Provide the [x, y] coordinate of the cell's center where the given text is located.  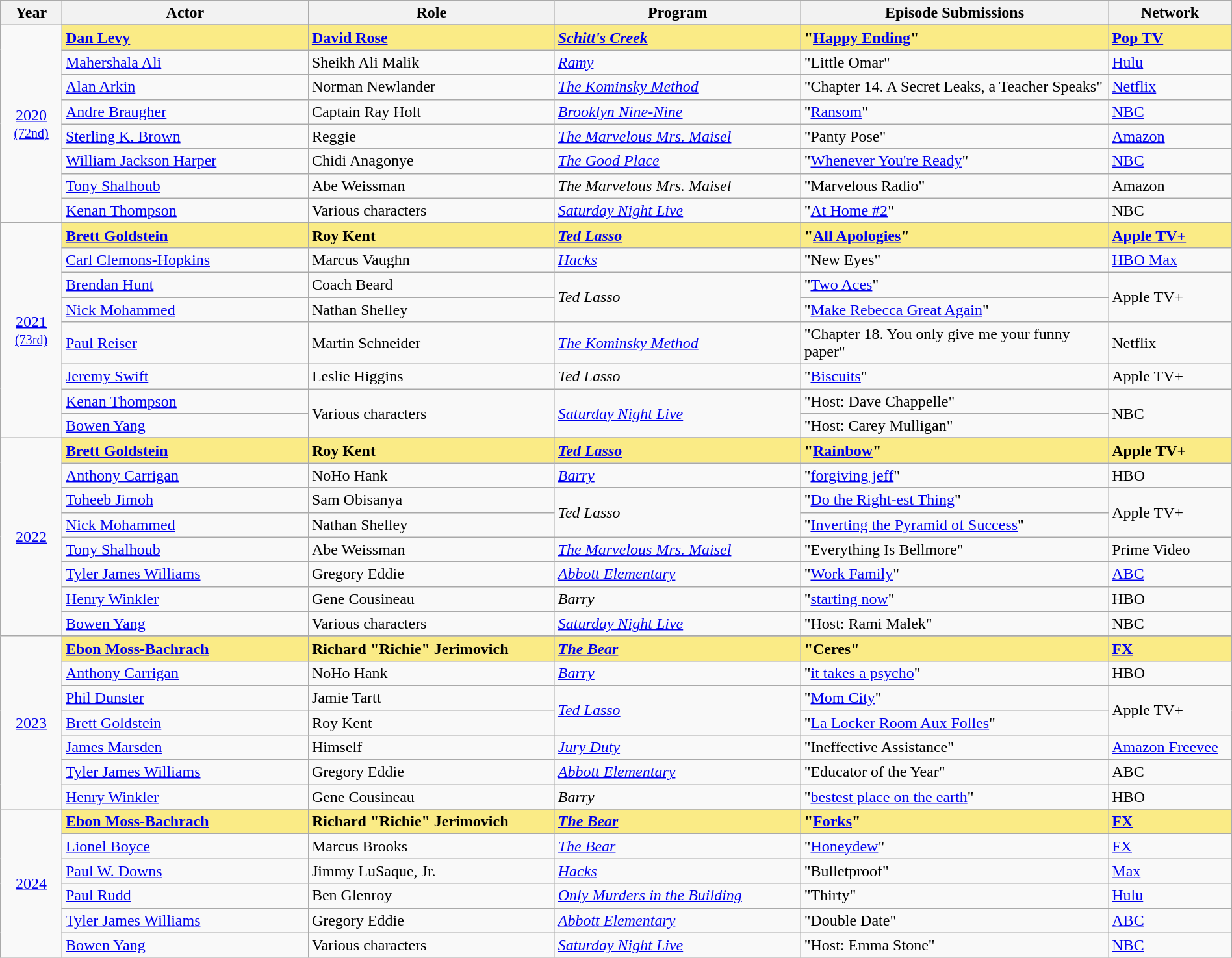
"Bulletproof" [955, 871]
"Happy Ending" [955, 38]
Sterling K. Brown [185, 136]
Norman Newlander [431, 87]
"Chapter 14. A Secret Leaks, a Teacher Speaks" [955, 87]
Brooklyn Nine-Nine [677, 112]
Coach Beard [431, 284]
Episode Submissions [955, 13]
Paul Reiser [185, 343]
Max [1170, 871]
"Two Aces" [955, 284]
Paul W. Downs [185, 871]
Only Murders in the Building [677, 896]
Role [431, 13]
Phil Dunster [185, 698]
"Educator of the Year" [955, 772]
"Little Omar" [955, 62]
Prime Video [1170, 549]
David Rose [431, 38]
Sam Obisanya [431, 500]
Brendan Hunt [185, 284]
Jeremy Swift [185, 377]
Reggie [431, 136]
"Ineffective Assistance" [955, 748]
"Host: Carey Mulligan" [955, 426]
Lionel Boyce [185, 846]
Himself [431, 748]
"Inverting the Pyramid of Success" [955, 525]
"Work Family" [955, 574]
Jury Duty [677, 748]
"Thirty" [955, 896]
"starting now" [955, 599]
The Good Place [677, 161]
Alan Arkin [185, 87]
"Rainbow" [955, 451]
"Forks" [955, 822]
Paul Rudd [185, 896]
Captain Ray Holt [431, 112]
Marcus Brooks [431, 846]
"Whenever You're Ready" [955, 161]
Mahershala Ali [185, 62]
Andre Braugher [185, 112]
HBO Max [1170, 260]
Jamie Tartt [431, 698]
William Jackson Harper [185, 161]
Amazon Freevee [1170, 748]
"Double Date" [955, 920]
Marcus Vaughn [431, 260]
Schitt's Creek [677, 38]
"Marvelous Radio" [955, 186]
Dan Levy [185, 38]
Ramy [677, 62]
"At Home #2" [955, 210]
Sheikh Ali Malik [431, 62]
"All Apologies" [955, 235]
"La Locker Room Aux Folles" [955, 723]
Pop TV [1170, 38]
Martin Schneider [431, 343]
"Host: Dave Chappelle" [955, 401]
"Honeydew" [955, 846]
Year [31, 13]
"it takes a psycho" [955, 673]
"Everything Is Bellmore" [955, 549]
Carl Clemons-Hopkins [185, 260]
Chidi Anagonye [431, 161]
Actor [185, 13]
2023 [31, 722]
2024 [31, 883]
Toheeb Jimoh [185, 500]
2021(73rd) [31, 331]
"Chapter 18. You only give me your funny paper" [955, 343]
"Panty Pose" [955, 136]
2022 [31, 537]
James Marsden [185, 748]
"Mom City" [955, 698]
"bestest place on the earth" [955, 797]
Jimmy LuSaque, Jr. [431, 871]
"Host: Emma Stone" [955, 945]
"Ceres" [955, 648]
"forgiving jeff" [955, 475]
"Make Rebecca Great Again" [955, 310]
Leslie Higgins [431, 377]
"Ransom" [955, 112]
Program [677, 13]
Network [1170, 13]
"New Eyes" [955, 260]
2020(72nd) [31, 124]
"Do the Right-est Thing" [955, 500]
Ben Glenroy [431, 896]
"Biscuits" [955, 377]
"Host: Rami Malek" [955, 624]
